For the text-containing cell, return its midpoint in (X, Y) coordinate format. 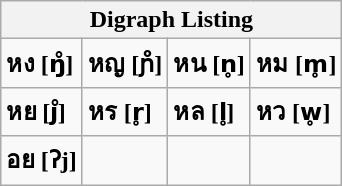
หล [l̥] (210, 112)
อย [ʔj] (42, 160)
หย [j̊] (42, 112)
หม [m̥] (296, 64)
หง [ŋ̊] (42, 64)
หว [w̥] (296, 112)
Digraph Listing (172, 20)
หญ [ɲ̊] (125, 64)
หน [n̥] (210, 64)
หร [r̥] (125, 112)
